Return (X, Y) of the center of cell containing provided text 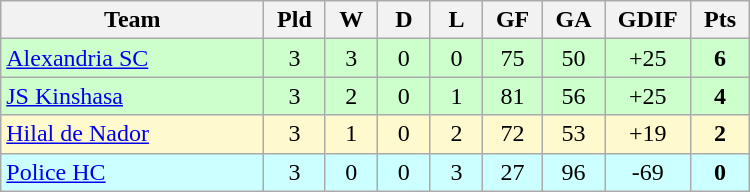
50 (573, 58)
W (352, 20)
Alexandria SC (132, 58)
Pld (294, 20)
D (404, 20)
81 (513, 96)
Team (132, 20)
-69 (648, 172)
L (456, 20)
Police HC (132, 172)
27 (513, 172)
GDIF (648, 20)
56 (573, 96)
Pts (720, 20)
+19 (648, 134)
6 (720, 58)
75 (513, 58)
4 (720, 96)
JS Kinshasa (132, 96)
53 (573, 134)
GA (573, 20)
96 (573, 172)
72 (513, 134)
Hilal de Nador (132, 134)
GF (513, 20)
